Locate the cell with the specified text and output its (X, Y) center coordinate. 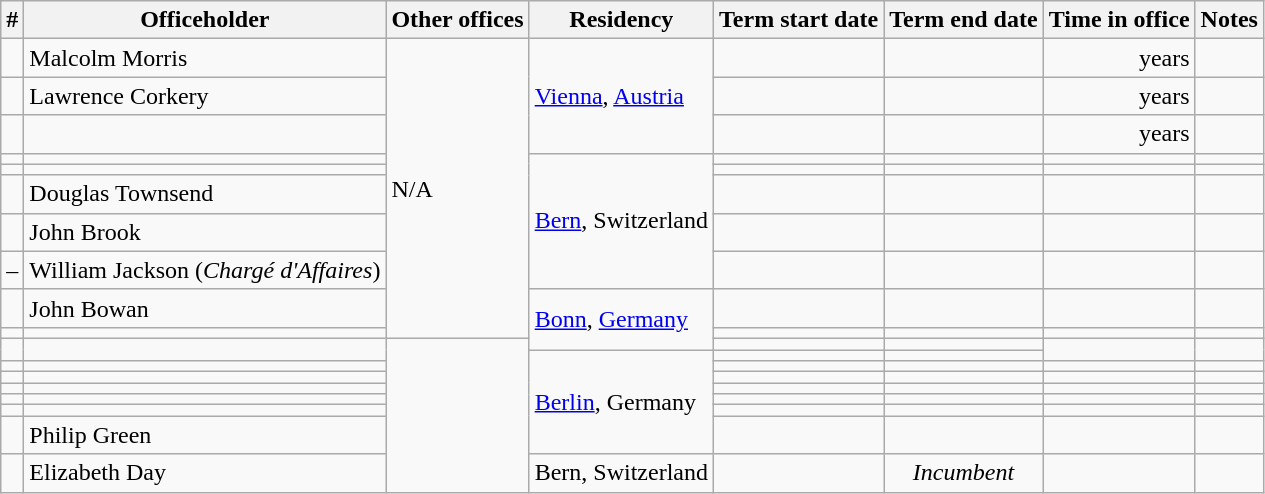
Lawrence Corkery (205, 96)
William Jackson (Chargé d'Affaires) (205, 270)
Other offices (458, 20)
Notes (1229, 20)
Vienna, Austria (621, 96)
– (12, 270)
Elizabeth Day (205, 473)
Malcolm Morris (205, 58)
# (12, 20)
Incumbent (964, 473)
Douglas Townsend (205, 194)
Philip Green (205, 435)
John Brook (205, 232)
Bonn, Germany (621, 319)
Residency (621, 20)
John Bowan (205, 308)
Term start date (799, 20)
N/A (458, 189)
Term end date (964, 20)
Berlin, Germany (621, 402)
Time in office (1119, 20)
Officeholder (205, 20)
